Search for the cell housing the specified text and yield its (X, Y) center coordinate. 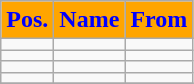
From (159, 20)
Name (90, 20)
Pos. (28, 20)
